Extract the [X, Y] coordinate from the center of the cell holding the provided text.  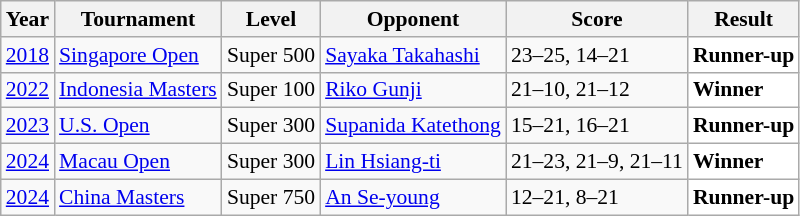
21–23, 21–9, 21–11 [597, 162]
Indonesia Masters [138, 90]
Level [271, 19]
15–21, 16–21 [597, 126]
Tournament [138, 19]
Sayaka Takahashi [413, 55]
U.S. Open [138, 126]
Super 500 [271, 55]
Macau Open [138, 162]
Result [744, 19]
12–21, 8–21 [597, 197]
Lin Hsiang-ti [413, 162]
Super 100 [271, 90]
2022 [28, 90]
Year [28, 19]
2018 [28, 55]
Super 750 [271, 197]
Supanida Katethong [413, 126]
An Se-young [413, 197]
Singapore Open [138, 55]
23–25, 14–21 [597, 55]
Riko Gunji [413, 90]
China Masters [138, 197]
Score [597, 19]
Opponent [413, 19]
21–10, 21–12 [597, 90]
2023 [28, 126]
